Output the [X, Y] coordinate of the center of the cell containing the given text.  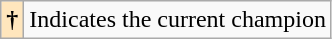
† [12, 20]
Indicates the current champion [178, 20]
